Extract the (x, y) coordinate from the center of the cell holding the provided text.  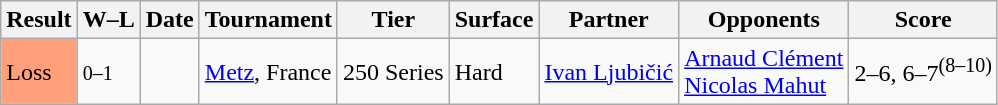
Metz, France (268, 72)
Loss (39, 72)
Date (170, 20)
Hard (494, 72)
W–L (108, 20)
Score (923, 20)
Tier (393, 20)
Partner (609, 20)
Tournament (268, 20)
Ivan Ljubičić (609, 72)
Result (39, 20)
Surface (494, 20)
Opponents (764, 20)
0–1 (108, 72)
2–6, 6–7(8–10) (923, 72)
250 Series (393, 72)
Arnaud Clément Nicolas Mahut (764, 72)
